Capture the cell that displays the provided text and extract its [X, Y] central coordinate. 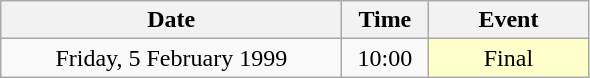
Friday, 5 February 1999 [172, 58]
Date [172, 20]
Time [385, 20]
Final [508, 58]
10:00 [385, 58]
Event [508, 20]
